Find where the given text appears and provide that cell's center as [X, Y] coordinate. 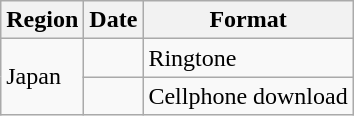
Date [114, 20]
Format [248, 20]
Cellphone download [248, 96]
Region [42, 20]
Ringtone [248, 58]
Japan [42, 77]
